Extract the [x, y] coordinate from the center of the cell holding the provided text.  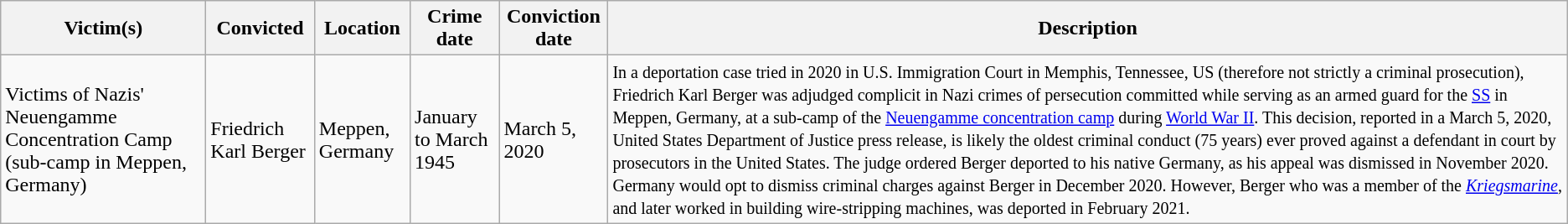
Victim(s) [104, 29]
Victims of Nazis' Neuengamme Concentration Camp (sub-camp in Meppen, Germany) [104, 139]
Convicted [260, 29]
Location [362, 29]
Meppen, Germany [362, 139]
Crime date [455, 29]
Conviction date [554, 29]
Description [1087, 29]
Friedrich Karl Berger [260, 139]
January to March 1945 [455, 139]
March 5, 2020 [554, 139]
